Find where the given text appears and provide that cell's center as [x, y] coordinate. 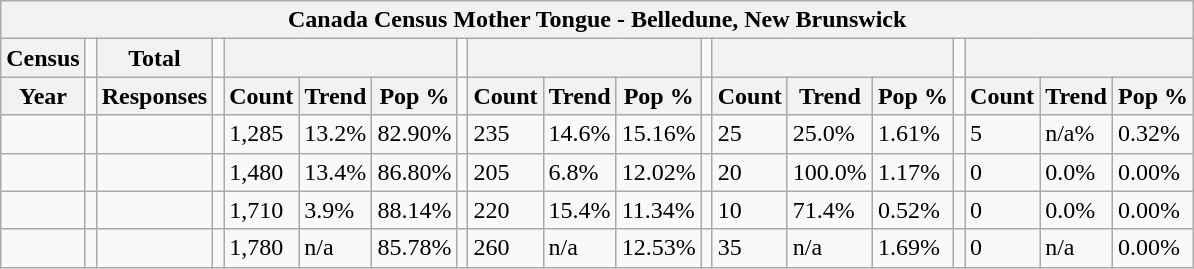
35 [750, 248]
15.4% [580, 210]
1,780 [262, 248]
260 [506, 248]
1.69% [912, 248]
Responses [154, 96]
3.9% [336, 210]
25.0% [830, 134]
Canada Census Mother Tongue - Belledune, New Brunswick [598, 20]
100.0% [830, 172]
n/a% [1076, 134]
14.6% [580, 134]
85.78% [414, 248]
Year [43, 96]
0.52% [912, 210]
Census [43, 58]
86.80% [414, 172]
1,710 [262, 210]
220 [506, 210]
5 [1002, 134]
1,480 [262, 172]
1,285 [262, 134]
25 [750, 134]
11.34% [658, 210]
10 [750, 210]
1.61% [912, 134]
1.17% [912, 172]
Total [154, 58]
88.14% [414, 210]
0.32% [1152, 134]
71.4% [830, 210]
12.53% [658, 248]
82.90% [414, 134]
13.2% [336, 134]
6.8% [580, 172]
235 [506, 134]
20 [750, 172]
15.16% [658, 134]
13.4% [336, 172]
12.02% [658, 172]
205 [506, 172]
